Extract the [X, Y] coordinate from the center of the cell holding the provided text.  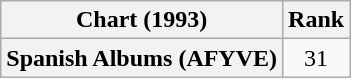
Chart (1993) [142, 20]
Rank [316, 20]
Spanish Albums (AFYVE) [142, 58]
31 [316, 58]
